For the text-containing cell, return its midpoint in [x, y] coordinate format. 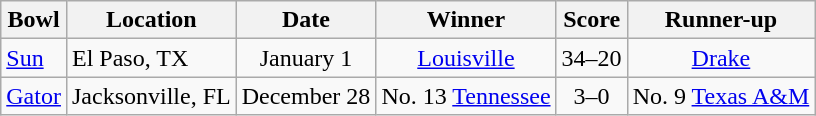
No. 9 Texas A&M [721, 96]
No. 13 Tennessee [466, 96]
December 28 [306, 96]
34–20 [592, 58]
Drake [721, 58]
Bowl [34, 20]
Location [151, 20]
Sun [34, 58]
January 1 [306, 58]
Date [306, 20]
Runner-up [721, 20]
Jacksonville, FL [151, 96]
Louisville [466, 58]
Gator [34, 96]
El Paso, TX [151, 58]
Score [592, 20]
Winner [466, 20]
3–0 [592, 96]
